Find where the given text appears and provide that cell's center as (X, Y) coordinate. 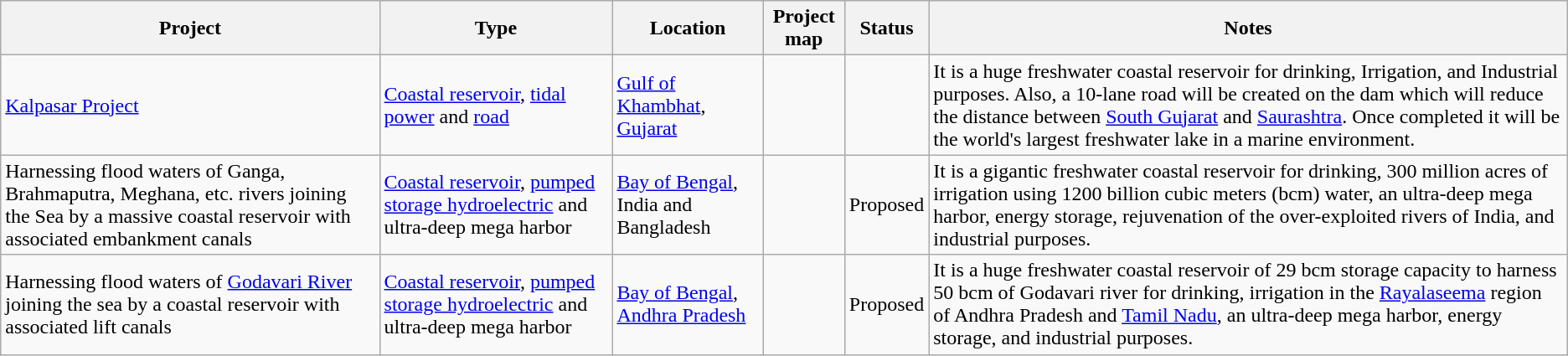
Project (190, 28)
Status (886, 28)
Harnessing flood waters of Godavari River joining the sea by a coastal reservoir with associated lift canals (190, 305)
Bay of Bengal, India and Bangladesh (688, 204)
Location (688, 28)
Type (496, 28)
Notes (1248, 28)
Kalpasar Project (190, 106)
Project map (804, 28)
Gulf of Khambhat, Gujarat (688, 106)
Harnessing flood waters of Ganga, Brahmaputra, Meghana, etc. rivers joining the Sea by a massive coastal reservoir with associated embankment canals (190, 204)
Coastal reservoir, tidal power and road (496, 106)
Bay of Bengal, Andhra Pradesh (688, 305)
